Extract the [X, Y] coordinate from the center of the cell holding the provided text.  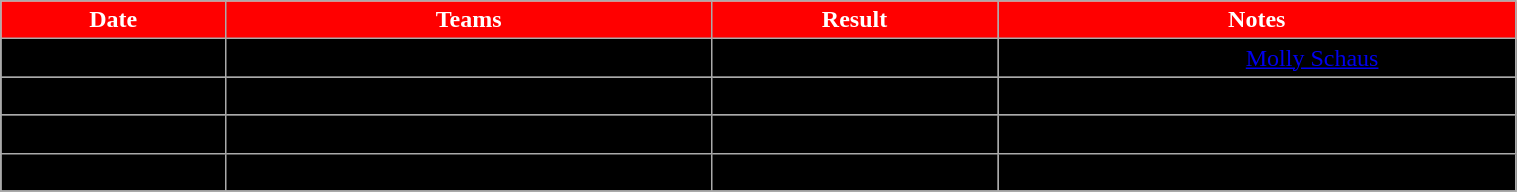
Slovakia, 4-0 [854, 172]
Finland vs. Switzerland [469, 134]
USA vs. Canada [469, 58]
Sweden, 4-3 [854, 96]
Shutout by Molly Schaus [1258, 58]
Result [854, 20]
Teams [469, 20]
Finland, 12-0 [854, 134]
Notes [1258, 20]
USA, 4-0 [854, 58]
Slovakia vs. Japan [469, 172]
Date [114, 20]
Sweden vs. Russia [469, 96]
